Find where the given text appears and provide that cell's center as [X, Y] coordinate. 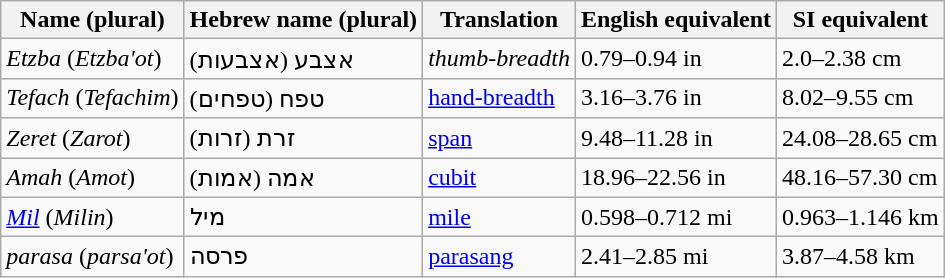
parasa (parsa'ot) [92, 257]
Tefach (Tefachim) [92, 98]
cubit [500, 178]
2.41–2.85 mi [676, 257]
(אצבע (אצבעות [304, 59]
3.16–3.76 in [676, 98]
English equivalent [676, 20]
18.96–22.56 in [676, 178]
thumb-breadth [500, 59]
(אמה (אמות [304, 178]
פרסה [304, 257]
hand-breadth [500, 98]
Translation [500, 20]
(טפח (טפחים [304, 98]
24.08–28.65 cm [861, 138]
0.963–1.146 km [861, 217]
8.02–9.55 cm [861, 98]
span [500, 138]
Name (plural) [92, 20]
Hebrew name (plural) [304, 20]
מיל [304, 217]
Zeret (Zarot) [92, 138]
0.598–0.712 mi [676, 217]
9.48–11.28 in [676, 138]
48.16–57.30 cm [861, 178]
2.0–2.38 cm [861, 59]
Mil (Milin) [92, 217]
parasang [500, 257]
mile [500, 217]
3.87–4.58 km [861, 257]
0.79–0.94 in [676, 59]
Amah (Amot) [92, 178]
SI equivalent [861, 20]
(זרת (זרות [304, 138]
Etzba (Etzba'ot) [92, 59]
